Locate the cell with the specified text and output its [X, Y] center coordinate. 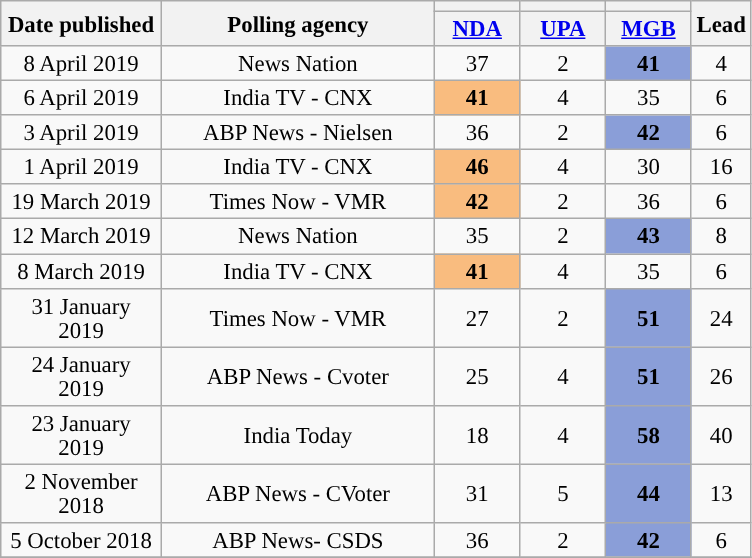
3 April 2019 [82, 132]
NDA [477, 30]
12 March 2019 [82, 236]
24 [721, 318]
13 [721, 494]
23 January 2019 [82, 434]
India Today [298, 434]
8 April 2019 [82, 64]
MGB [649, 30]
ABP News - CVoter [298, 494]
5 October 2018 [82, 540]
24 January 2019 [82, 376]
6 April 2019 [82, 98]
26 [721, 376]
Lead [721, 24]
25 [477, 376]
40 [721, 434]
8 [721, 236]
ABP News - Nielsen [298, 132]
5 [563, 494]
44 [649, 494]
46 [477, 168]
16 [721, 168]
Date published [82, 24]
37 [477, 64]
31 January 2019 [82, 318]
43 [649, 236]
30 [649, 168]
27 [477, 318]
ABP News- CSDS [298, 540]
1 April 2019 [82, 168]
2 November 2018 [82, 494]
Polling agency [298, 24]
19 March 2019 [82, 202]
8 March 2019 [82, 272]
31 [477, 494]
18 [477, 434]
UPA [563, 30]
58 [649, 434]
ABP News - Cvoter [298, 376]
